Return [x, y] of the center of cell containing provided text 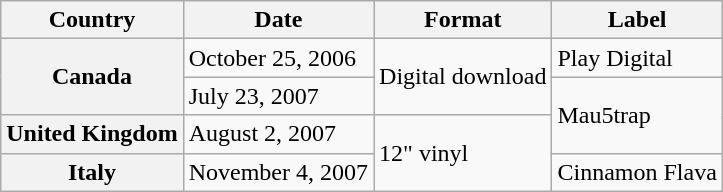
Cinnamon Flava [637, 172]
November 4, 2007 [278, 172]
Digital download [463, 77]
Country [92, 20]
Format [463, 20]
July 23, 2007 [278, 96]
United Kingdom [92, 134]
Italy [92, 172]
Date [278, 20]
Canada [92, 77]
12" vinyl [463, 153]
Play Digital [637, 58]
Label [637, 20]
August 2, 2007 [278, 134]
October 25, 2006 [278, 58]
Mau5trap [637, 115]
